Provide the (X, Y) coordinate of the cell's center where the given text is located.  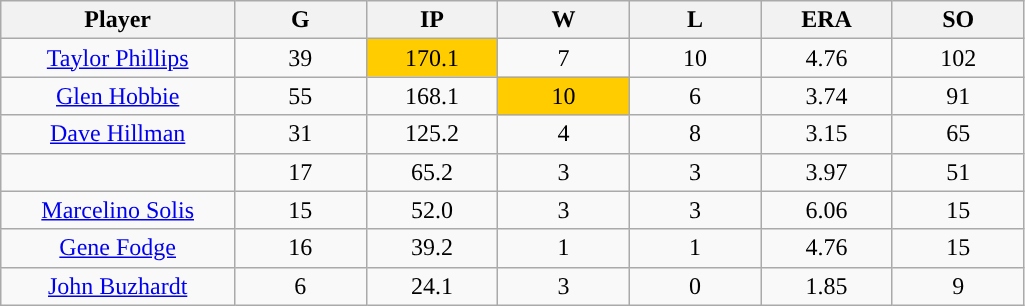
G (301, 20)
55 (301, 96)
125.2 (432, 134)
6.06 (827, 210)
170.1 (432, 58)
39.2 (432, 248)
91 (958, 96)
24.1 (432, 286)
168.1 (432, 96)
65 (958, 134)
102 (958, 58)
Player (118, 20)
0 (695, 286)
W (564, 20)
SO (958, 20)
4 (564, 134)
65.2 (432, 172)
1.85 (827, 286)
17 (301, 172)
8 (695, 134)
52.0 (432, 210)
16 (301, 248)
39 (301, 58)
9 (958, 286)
ERA (827, 20)
3.15 (827, 134)
Gene Fodge (118, 248)
John Buzhardt (118, 286)
7 (564, 58)
3.97 (827, 172)
Glen Hobbie (118, 96)
Marcelino Solis (118, 210)
51 (958, 172)
Taylor Phillips (118, 58)
L (695, 20)
IP (432, 20)
Dave Hillman (118, 134)
31 (301, 134)
3.74 (827, 96)
